From the cell containing the given text, extract its center point as (x, y) coordinate. 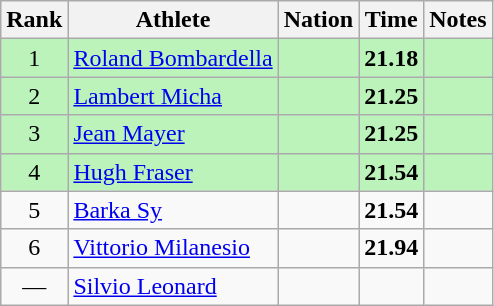
Athlete (173, 20)
Lambert Micha (173, 96)
Barka Sy (173, 210)
4 (34, 172)
— (34, 286)
Notes (458, 20)
Rank (34, 20)
Hugh Fraser (173, 172)
6 (34, 248)
5 (34, 210)
21.18 (392, 58)
Silvio Leonard (173, 286)
Vittorio Milanesio (173, 248)
Roland Bombardella (173, 58)
2 (34, 96)
1 (34, 58)
3 (34, 134)
21.94 (392, 248)
Jean Mayer (173, 134)
Time (392, 20)
Nation (318, 20)
